Return [X, Y] of the center of cell containing provided text 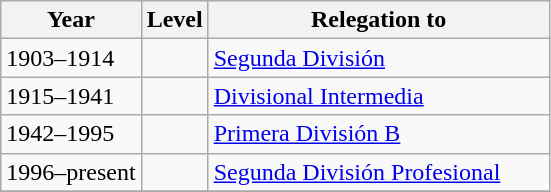
1903–1914 [71, 58]
Primera División B [378, 134]
Segunda División [378, 58]
1942–1995 [71, 134]
Year [71, 20]
Segunda División Profesional [378, 172]
Level [174, 20]
Divisional Intermedia [378, 96]
Relegation to [378, 20]
1915–1941 [71, 96]
1996–present [71, 172]
